Find where the given text appears and provide that cell's center as (x, y) coordinate. 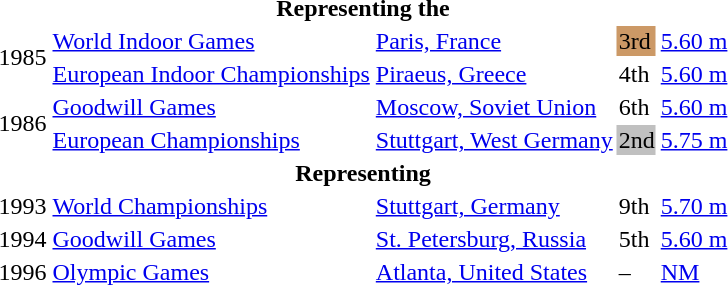
3rd (636, 41)
5th (636, 239)
World Indoor Games (211, 41)
9th (636, 206)
Stuttgart, West Germany (494, 140)
2nd (636, 140)
World Championships (211, 206)
Piraeus, Greece (494, 74)
European Championships (211, 140)
6th (636, 107)
4th (636, 74)
European Indoor Championships (211, 74)
Moscow, Soviet Union (494, 107)
Stuttgart, Germany (494, 206)
Paris, France (494, 41)
St. Petersburg, Russia (494, 239)
